Identify which cell holds the provided text, then report its [x, y] central coordinate. 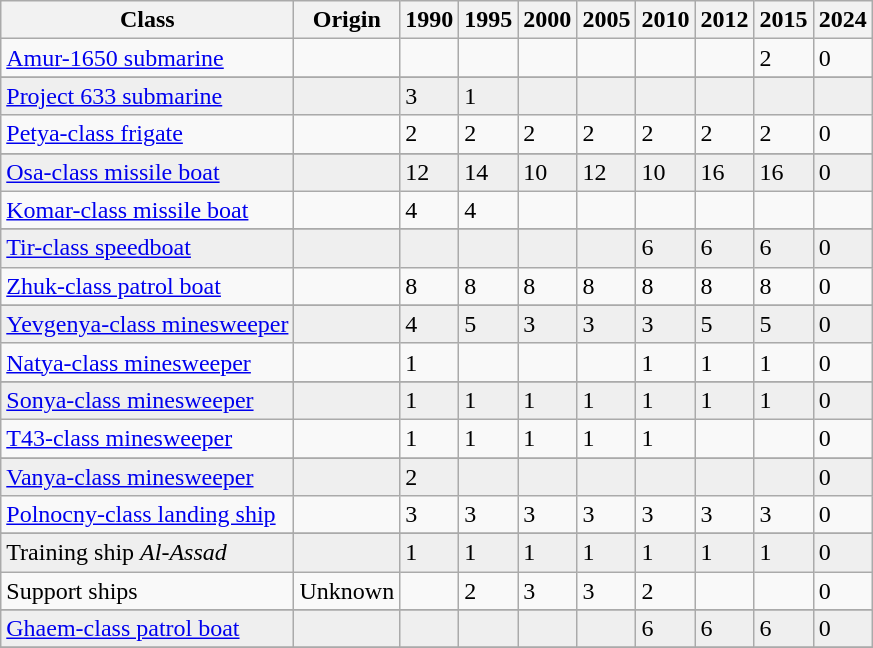
Origin [347, 20]
Vanya-class minesweeper [148, 477]
2000 [548, 20]
1995 [488, 20]
Osa-class missile boat [148, 172]
T43-class minesweeper [148, 438]
Natya-class minesweeper [148, 362]
2024 [842, 20]
Training ship Al-Assad [148, 553]
Support ships [148, 591]
Komar-class missile boat [148, 210]
2012 [724, 20]
2010 [666, 20]
Yevgenya-class minesweeper [148, 324]
Sonya-class minesweeper [148, 400]
Zhuk-class patrol boat [148, 286]
Project 633 submarine [148, 96]
Tir-class speedboat [148, 248]
1990 [430, 20]
Ghaem-class patrol boat [148, 629]
Unknown [347, 591]
14 [488, 172]
2015 [784, 20]
Polnocny-class landing ship [148, 515]
Class [148, 20]
Amur-1650 submarine [148, 58]
Petya-class frigate [148, 134]
2005 [606, 20]
